Pinpoint the cell where the given text exists, returning its [X, Y] midpoint coordinate. 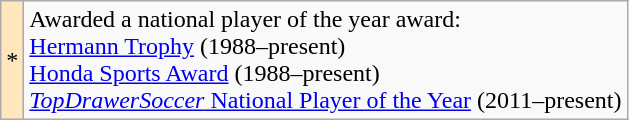
* [12, 60]
